Provide the [x, y] coordinate of the cell's center where the given text is located.  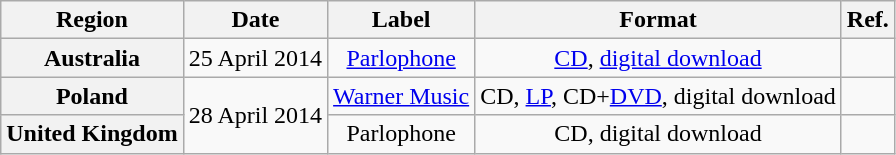
Date [255, 20]
Region [92, 20]
United Kingdom [92, 134]
Poland [92, 96]
Ref. [868, 20]
Warner Music [402, 96]
25 April 2014 [255, 58]
28 April 2014 [255, 115]
Label [402, 20]
Australia [92, 58]
CD, LP, CD+DVD, digital download [658, 96]
Format [658, 20]
